Return the (x, y) coordinate for the center point of the cell that contains the specified text.  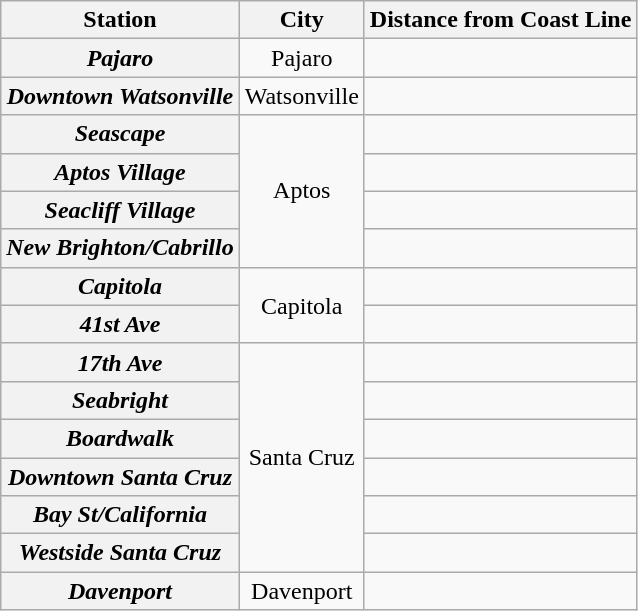
Aptos Village (120, 172)
New Brighton/Cabrillo (120, 248)
Station (120, 20)
Seascape (120, 134)
Downtown Watsonville (120, 96)
Downtown Santa Cruz (120, 477)
Seacliff Village (120, 210)
Westside Santa Cruz (120, 553)
41st Ave (120, 324)
City (302, 20)
Santa Cruz (302, 457)
Watsonville (302, 96)
Boardwalk (120, 438)
Distance from Coast Line (500, 20)
Bay St/California (120, 515)
Aptos (302, 191)
Seabright (120, 400)
17th Ave (120, 362)
